Return [X, Y] of the center of cell containing provided text 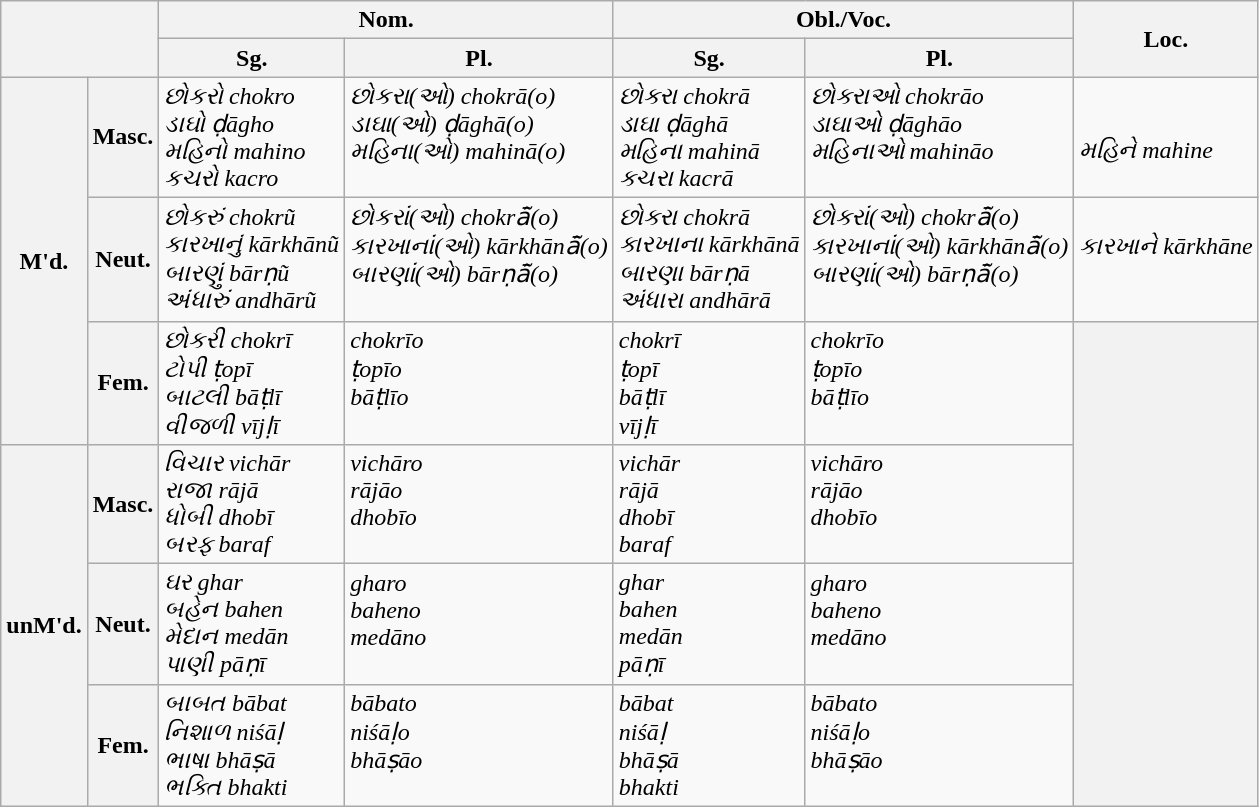
છોકરા chokrāડાઘા ḍāghāમહિના mahināકચરા kacrā [709, 138]
Obl./Voc. [843, 20]
vichārrājādhobībaraf [709, 504]
છોકરા chokrāકારખાના kārkhānāબારણા bārṇāઅંધારા andhārā [709, 259]
unM'd. [44, 626]
gharbahenmedānpāṇī [709, 624]
છોકરું chokrũકારખાનું kārkhānũબારણું bārṇũઅંધારું andhārũ [252, 259]
છોકરી chokrīટોપી ṭopīબાટલી bāṭlīવીજળી vījḷī [252, 383]
Nom. [386, 20]
chokrīṭopībāṭlīvījḷī [709, 383]
bābatniśāḷbhāṣābhakti [709, 745]
M'd. [44, 261]
મહિને mahine [1166, 138]
કારખાને kārkhāne [1166, 259]
છોકરાઓ chokrāoડાઘાઓ ḍāghāoમહિનાઓ mahināo [940, 138]
ઘર gharબહેન bahenમેદાન medānપાણી pāṇī [252, 624]
છોકરા(ઓ) chokrā(o)ડાઘા(ઓ) ḍāghā(o)મહિના(ઓ) mahinā(o) [480, 138]
વિચાર vichārરાજા rājāધોબી dhobīબરફ baraf [252, 504]
Loc. [1166, 39]
બાબત bābatનિશાળ niśāḷભાષા bhāṣāભક્તિ bhakti [252, 745]
છોકરો chokroડાઘો ḍāghoમહિનો mahinoકચરો kacro [252, 138]
